Provide the [X, Y] coordinate of the cell's center where the given text is located.  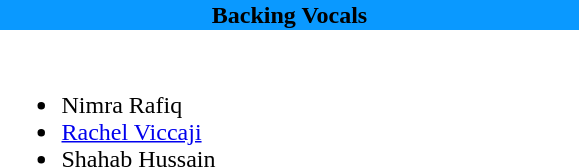
Backing Vocals [290, 15]
